Find where the given text appears and provide that cell's center as [x, y] coordinate. 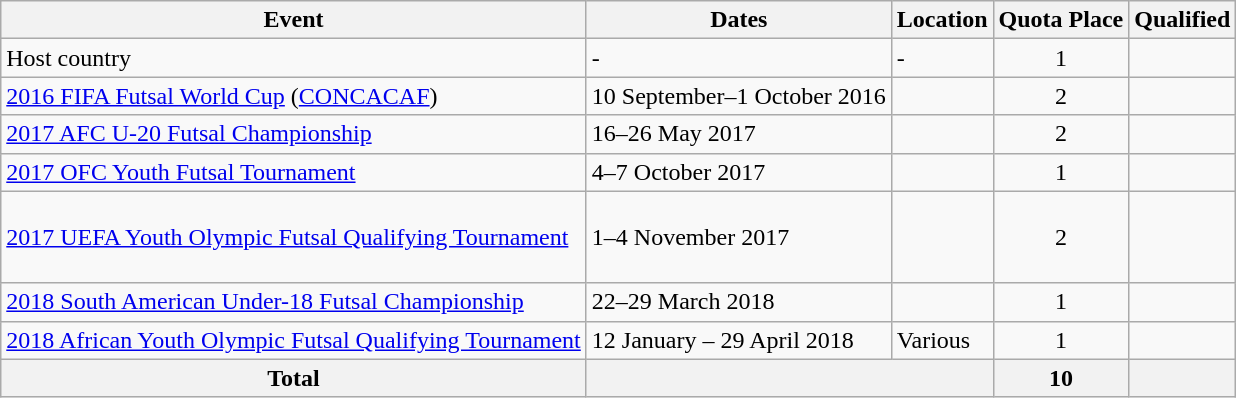
Various [942, 340]
2017 AFC U-20 Futsal Championship [294, 134]
Total [294, 378]
1–4 November 2017 [738, 237]
Quota Place [1061, 20]
2017 OFC Youth Futsal Tournament [294, 172]
2018 African Youth Olympic Futsal Qualifying Tournament [294, 340]
2017 UEFA Youth Olympic Futsal Qualifying Tournament [294, 237]
10 September–1 October 2016 [738, 96]
Event [294, 20]
Host country [294, 58]
2018 South American Under-18 Futsal Championship [294, 302]
Location [942, 20]
22–29 March 2018 [738, 302]
Dates [738, 20]
2016 FIFA Futsal World Cup (CONCACAF) [294, 96]
4–7 October 2017 [738, 172]
Qualified [1182, 20]
12 January – 29 April 2018 [738, 340]
10 [1061, 378]
16–26 May 2017 [738, 134]
